From the cell containing the given text, extract its center point as [X, Y] coordinate. 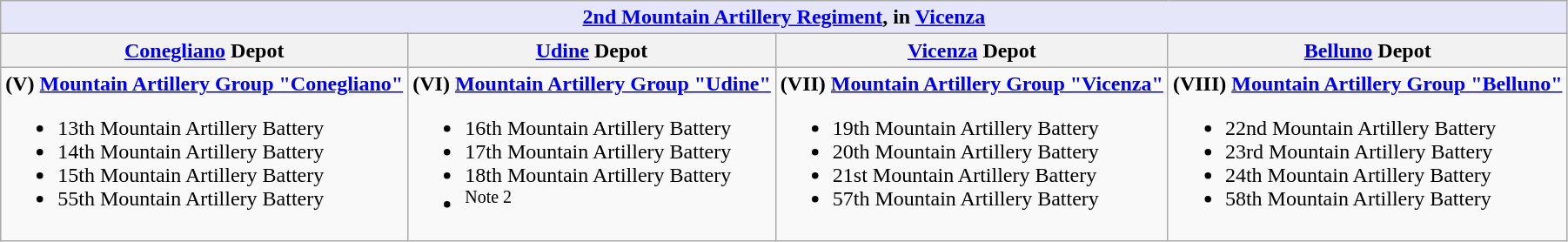
Conegliano Depot [204, 50]
Udine Depot [592, 50]
2nd Mountain Artillery Regiment, in Vicenza [784, 17]
Belluno Depot [1368, 50]
Vicenza Depot [971, 50]
(VI) Mountain Artillery Group "Udine" 16th Mountain Artillery Battery 17th Mountain Artillery Battery 18th Mountain Artillery BatteryNote 2 [592, 155]
